From the cell containing the given text, extract its center point as [x, y] coordinate. 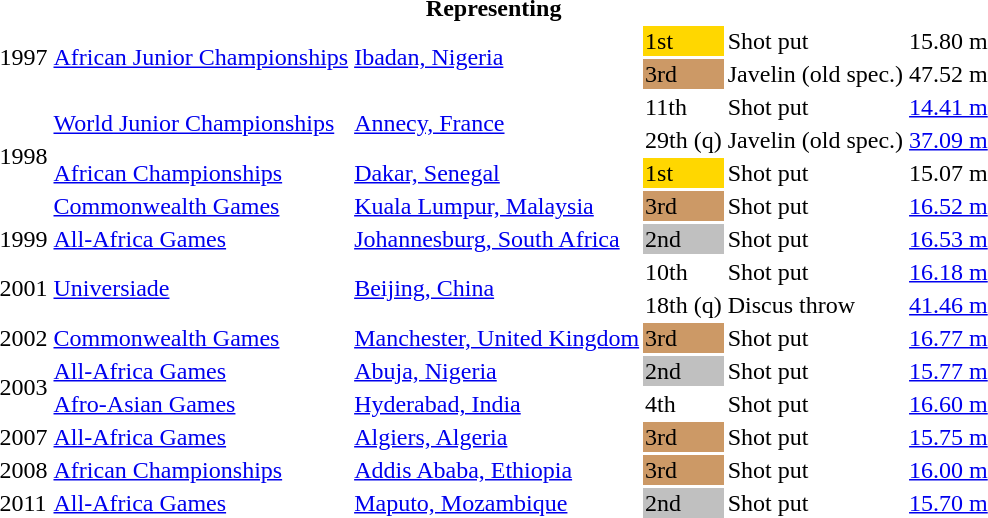
11th [684, 107]
Manchester, United Kingdom [497, 338]
Algiers, Algeria [497, 437]
Universiade [201, 288]
Annecy, France [497, 124]
Abuja, Nigeria [497, 371]
Dakar, Senegal [497, 173]
Maputo, Mozambique [497, 503]
World Junior Championships [201, 124]
Johannesburg, South Africa [497, 239]
Ibadan, Nigeria [497, 58]
Hyderabad, India [497, 404]
Afro-Asian Games [201, 404]
Discus throw [815, 305]
29th (q) [684, 140]
Beijing, China [497, 288]
Kuala Lumpur, Malaysia [497, 206]
10th [684, 272]
18th (q) [684, 305]
African Junior Championships [201, 58]
Addis Ababa, Ethiopia [497, 470]
4th [684, 404]
